Return [x, y] of the center of cell containing provided text 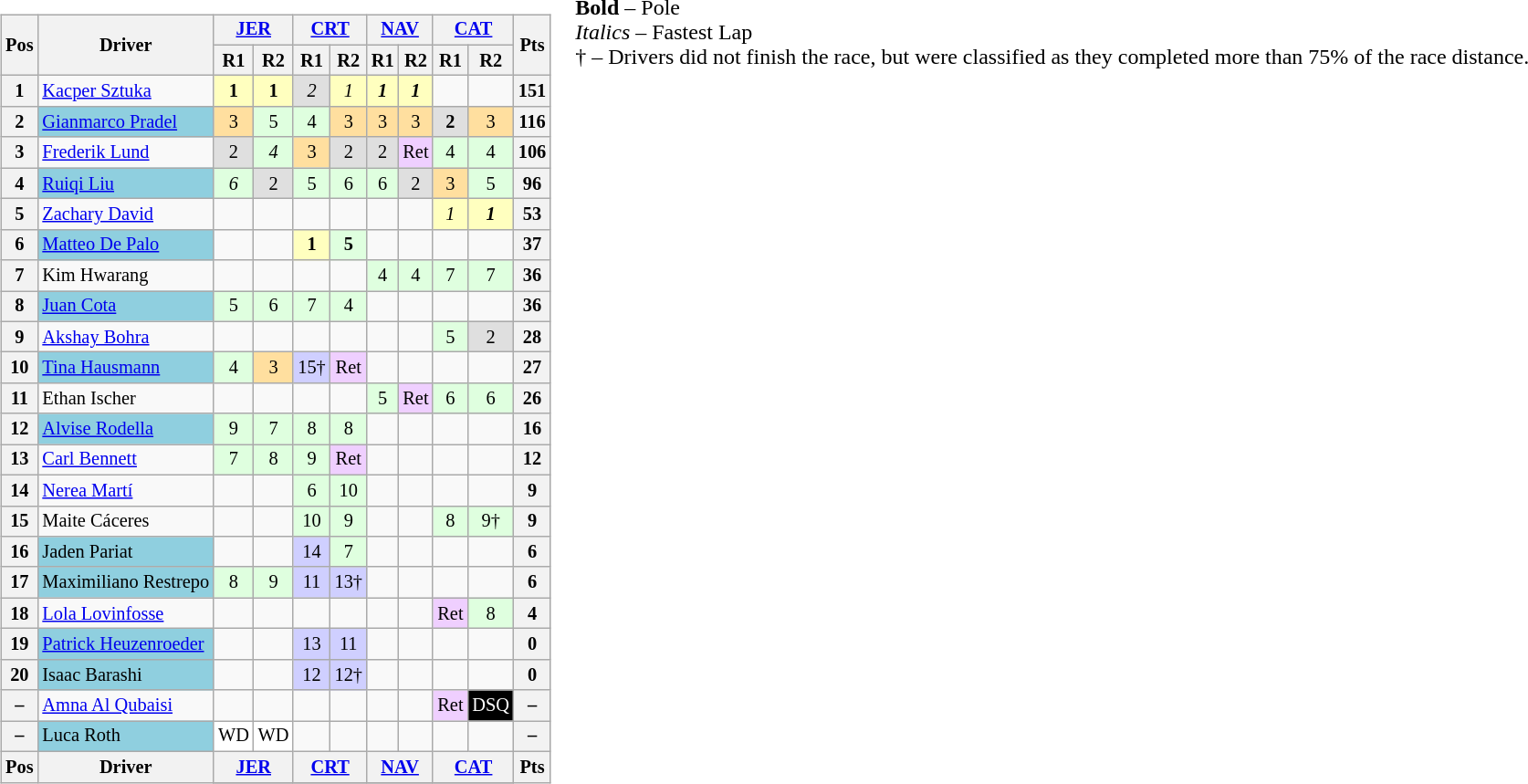
Frederik Lund [126, 152]
18 [19, 613]
Luca Roth [126, 737]
20 [19, 674]
Kim Hwarang [126, 276]
Nerea Martí [126, 490]
37 [532, 245]
Kacper Sztuka [126, 91]
Ruiqi Liu [126, 183]
Amna Al Qubaisi [126, 706]
26 [532, 399]
106 [532, 152]
Zachary David [126, 214]
Juan Cota [126, 307]
Patrick Heuzenroeder [126, 644]
Alvise Rodella [126, 429]
Maite Cáceres [126, 521]
151 [532, 91]
Carl Bennett [126, 460]
Jaden Pariat [126, 552]
15 [19, 521]
19 [19, 644]
9† [490, 521]
Maximiliano Restrepo [126, 582]
28 [532, 337]
27 [532, 368]
Isaac Barashi [126, 674]
Gianmarco Pradel [126, 122]
Akshay Bohra [126, 337]
15† [311, 368]
96 [532, 183]
Tina Hausmann [126, 368]
116 [532, 122]
Ethan Ischer [126, 399]
Matteo De Palo [126, 245]
Lola Lovinfosse [126, 613]
12† [349, 674]
17 [19, 582]
13† [349, 582]
DSQ [490, 706]
53 [532, 214]
